Return [X, Y] of the center of cell containing provided text 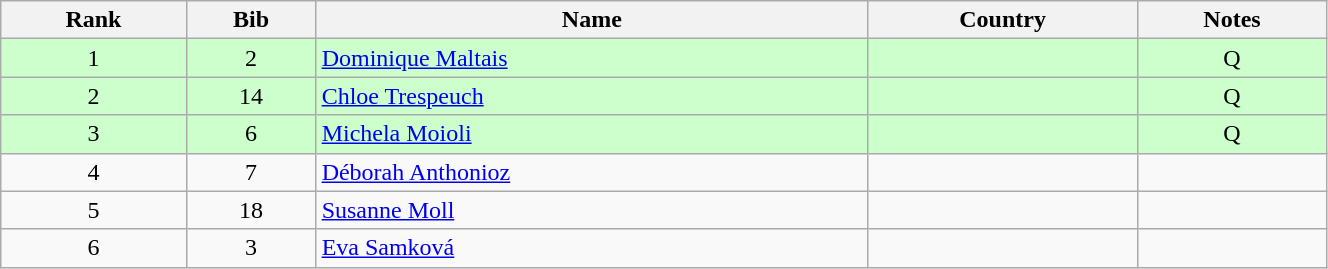
5 [94, 210]
Country [1003, 20]
Name [592, 20]
14 [251, 96]
Chloe Trespeuch [592, 96]
Rank [94, 20]
Notes [1232, 20]
1 [94, 58]
Eva Samková [592, 248]
Déborah Anthonioz [592, 172]
18 [251, 210]
4 [94, 172]
7 [251, 172]
Bib [251, 20]
Michela Moioli [592, 134]
Susanne Moll [592, 210]
Dominique Maltais [592, 58]
